Search for the cell housing the specified text and yield its [X, Y] center coordinate. 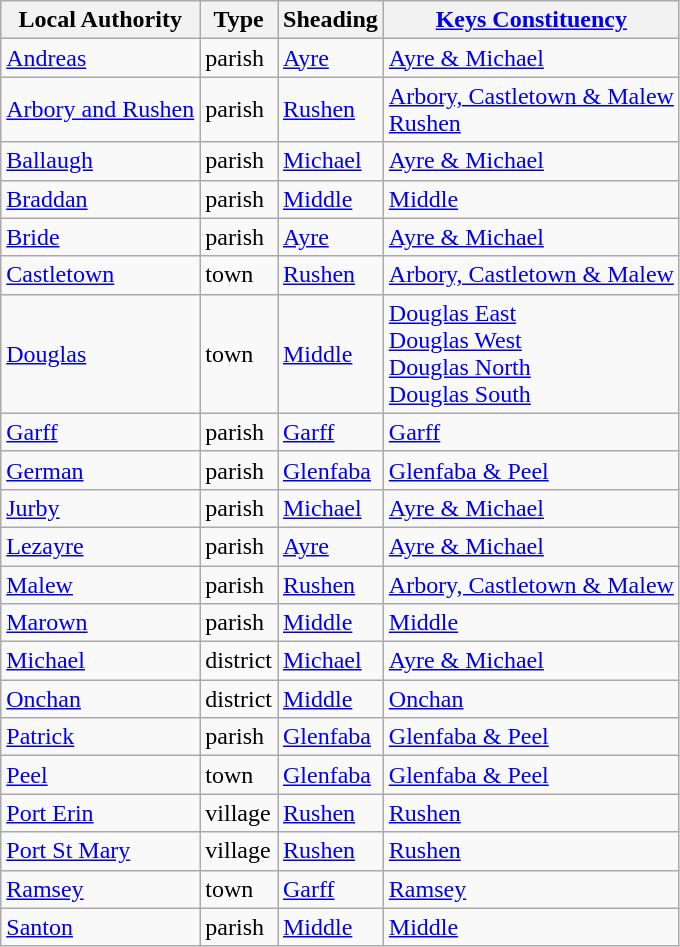
Santon [100, 927]
Keys Constituency [531, 20]
Douglas [100, 354]
German [100, 470]
Port St Mary [100, 851]
Type [239, 20]
Patrick [100, 737]
Bride [100, 237]
Local Authority [100, 20]
Malew [100, 585]
Douglas EastDouglas WestDouglas NorthDouglas South [531, 354]
Lezayre [100, 546]
Arbory, Castletown & MalewRushen [531, 110]
Jurby [100, 508]
Braddan [100, 199]
Sheading [331, 20]
Andreas [100, 58]
Arbory and Rushen [100, 110]
Peel [100, 775]
Port Erin [100, 813]
Marown [100, 623]
Castletown [100, 275]
Ballaugh [100, 161]
